Search for the cell housing the specified text and yield its (x, y) center coordinate. 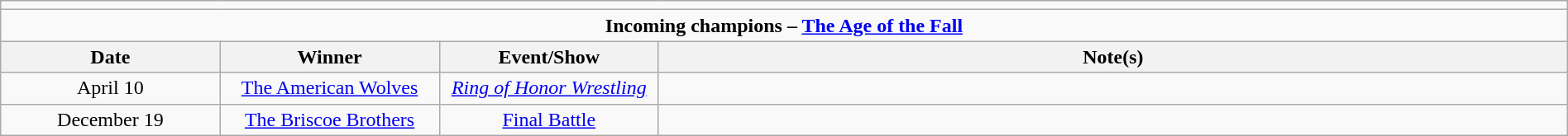
The Briscoe Brothers (329, 120)
Note(s) (1113, 57)
Event/Show (549, 57)
The American Wolves (329, 88)
Incoming champions – The Age of the Fall (784, 26)
Ring of Honor Wrestling (549, 88)
December 19 (111, 120)
April 10 (111, 88)
Date (111, 57)
Final Battle (549, 120)
Winner (329, 57)
